Find where the given text appears and provide that cell's center as (x, y) coordinate. 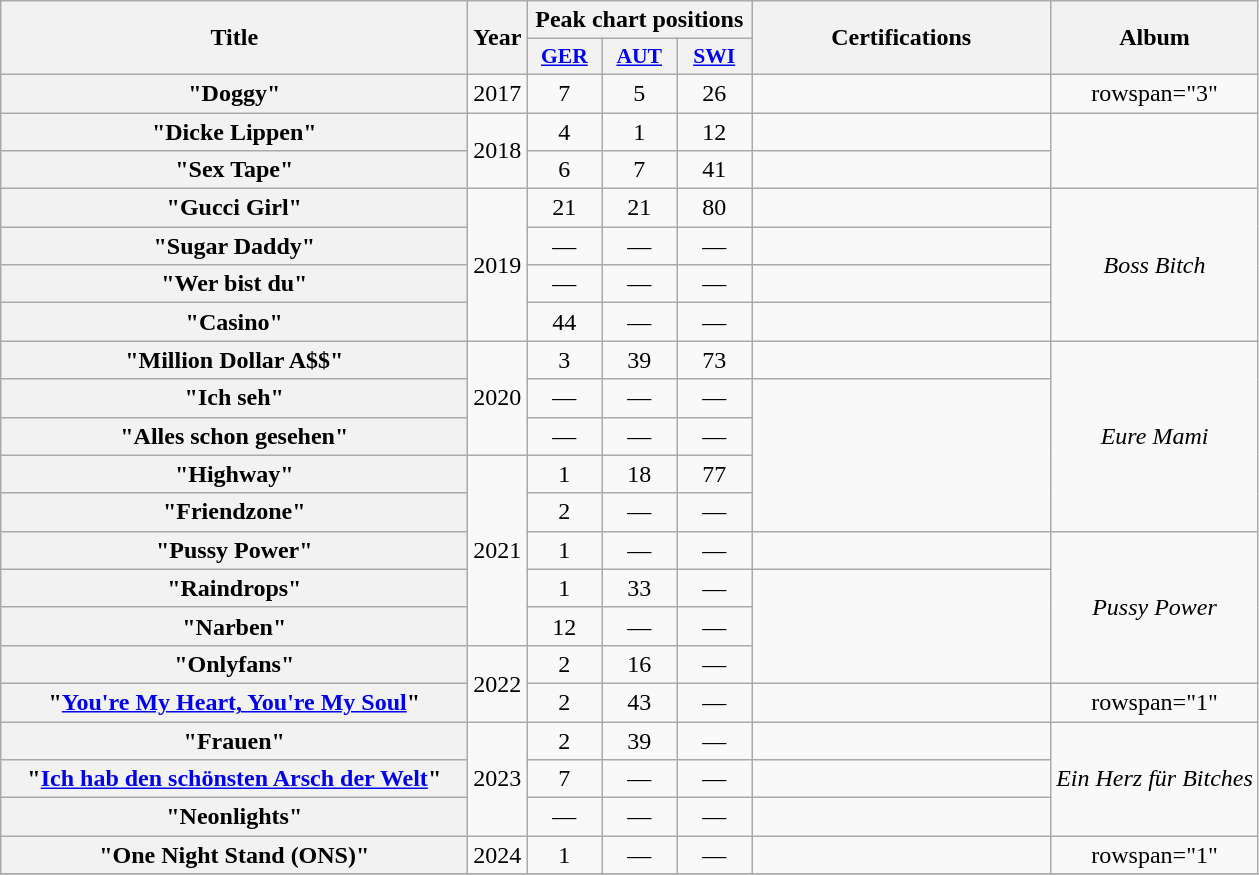
"Million Dollar A$$" (234, 360)
"Neonlights" (234, 817)
18 (640, 474)
73 (714, 360)
"Friendzone" (234, 512)
Title (234, 38)
6 (564, 170)
2019 (498, 265)
2023 (498, 779)
80 (714, 208)
2018 (498, 150)
43 (640, 702)
2022 (498, 683)
"Raindrops" (234, 588)
"Gucci Girl" (234, 208)
"Dicke Lippen" (234, 131)
44 (564, 322)
"Pussy Power" (234, 550)
Ein Herz für Bitches (1155, 779)
"Sex Tape" (234, 170)
Peak chart positions (640, 20)
rowspan="3" (1155, 93)
Certifications (902, 38)
"You're My Heart, You're My Soul" (234, 702)
2021 (498, 550)
4 (564, 131)
26 (714, 93)
"Highway" (234, 474)
Boss Bitch (1155, 265)
"Sugar Daddy" (234, 246)
41 (714, 170)
"Frauen" (234, 741)
33 (640, 588)
16 (640, 664)
Pussy Power (1155, 607)
5 (640, 93)
Year (498, 38)
SWI (714, 57)
"Doggy" (234, 93)
2017 (498, 93)
"Wer bist du" (234, 284)
"Ich seh" (234, 398)
"Ich hab den schönsten Arsch der Welt" (234, 779)
Eure Mami (1155, 436)
3 (564, 360)
2020 (498, 398)
Album (1155, 38)
"Onlyfans" (234, 664)
"One Night Stand (ONS)" (234, 855)
"Alles schon gesehen" (234, 436)
2024 (498, 855)
AUT (640, 57)
"Casino" (234, 322)
GER (564, 57)
"Narben" (234, 626)
77 (714, 474)
